Provide the (x, y) coordinate of the cell's center where the given text is located.  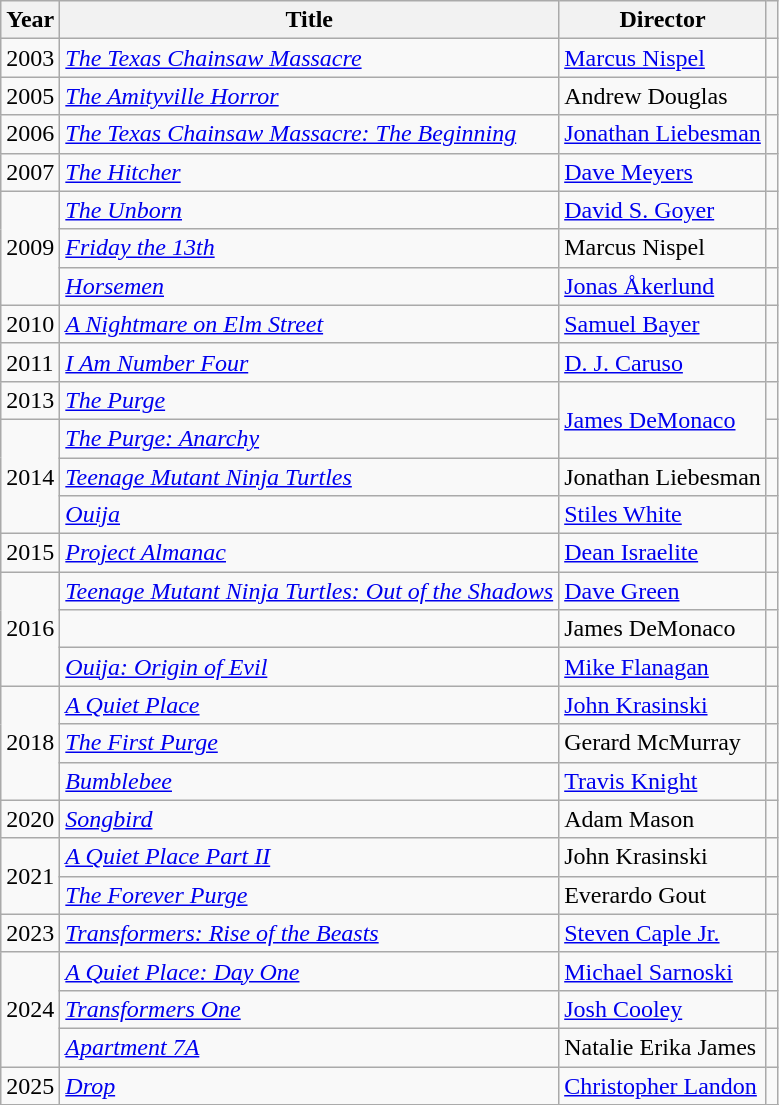
2016 (30, 629)
Project Almanac (310, 553)
Ouija: Origin of Evil (310, 667)
David S. Goyer (663, 210)
2014 (30, 476)
Apartment 7A (310, 1047)
Andrew Douglas (663, 96)
A Nightmare on Elm Street (310, 324)
Dean Israelite (663, 553)
Jonas Åkerlund (663, 286)
2020 (30, 819)
The Hitcher (310, 172)
Horsemen (310, 286)
2006 (30, 134)
2018 (30, 743)
2015 (30, 553)
The Texas Chainsaw Massacre (310, 58)
2010 (30, 324)
Bumblebee (310, 781)
Josh Cooley (663, 1009)
Songbird (310, 819)
The Unborn (310, 210)
The Forever Purge (310, 895)
2011 (30, 362)
2023 (30, 933)
Michael Sarnoski (663, 971)
2024 (30, 1009)
A Quiet Place (310, 705)
The Purge: Anarchy (310, 438)
Title (310, 20)
Dave Meyers (663, 172)
Everardo Gout (663, 895)
The Texas Chainsaw Massacre: The Beginning (310, 134)
The Purge (310, 400)
Drop (310, 1085)
Teenage Mutant Ninja Turtles (310, 477)
2021 (30, 876)
Friday the 13th (310, 248)
2009 (30, 248)
Director (663, 20)
Samuel Bayer (663, 324)
Dave Green (663, 591)
Transformers: Rise of the Beasts (310, 933)
Ouija (310, 515)
A Quiet Place Part II (310, 857)
2007 (30, 172)
Teenage Mutant Ninja Turtles: Out of the Shadows (310, 591)
Steven Caple Jr. (663, 933)
Mike Flanagan (663, 667)
I Am Number Four (310, 362)
2013 (30, 400)
Natalie Erika James (663, 1047)
Stiles White (663, 515)
Christopher Landon (663, 1085)
D. J. Caruso (663, 362)
2025 (30, 1085)
2003 (30, 58)
Travis Knight (663, 781)
Gerard McMurray (663, 743)
Year (30, 20)
Adam Mason (663, 819)
A Quiet Place: Day One (310, 971)
Transformers One (310, 1009)
The Amityville Horror (310, 96)
2005 (30, 96)
The First Purge (310, 743)
